Return [X, Y] of the center of cell containing provided text 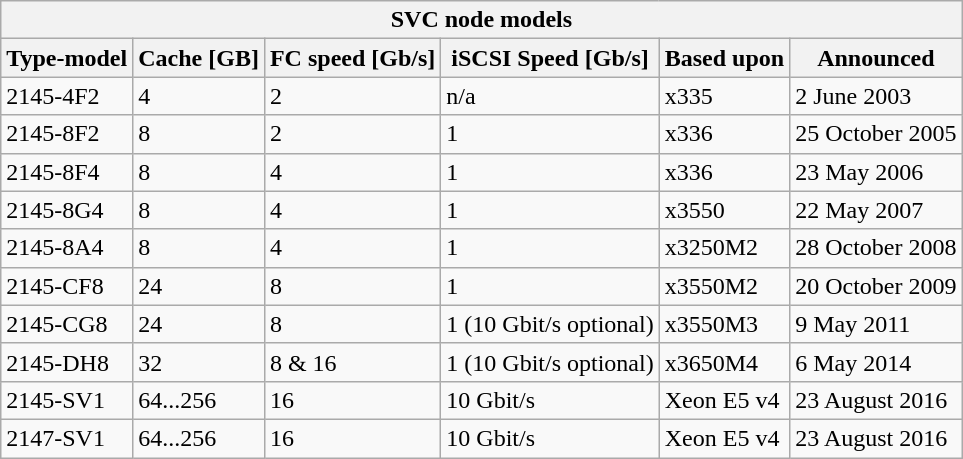
x3550 [724, 210]
Based upon [724, 58]
Cache [GB] [199, 58]
2145-8G4 [67, 210]
2145-SV1 [67, 400]
FC speed [Gb/s] [352, 58]
2145-8A4 [67, 248]
32 [199, 362]
22 May 2007 [876, 210]
9 May 2011 [876, 324]
x3250M2 [724, 248]
x3550M3 [724, 324]
SVC node models [482, 20]
2145-8F2 [67, 134]
2145-DH8 [67, 362]
23 May 2006 [876, 172]
2145-CG8 [67, 324]
20 October 2009 [876, 286]
2145-4F2 [67, 96]
n/a [550, 96]
2 June 2003 [876, 96]
28 October 2008 [876, 248]
x3550M2 [724, 286]
2145-CF8 [67, 286]
Announced [876, 58]
8 & 16 [352, 362]
iSCSI Speed [Gb/s] [550, 58]
2145-8F4 [67, 172]
Type-model [67, 58]
x3650M4 [724, 362]
x335 [724, 96]
6 May 2014 [876, 362]
25 October 2005 [876, 134]
2147-SV1 [67, 438]
